Scan for the cell matching the given text and deliver its [x, y] coordinate at center. 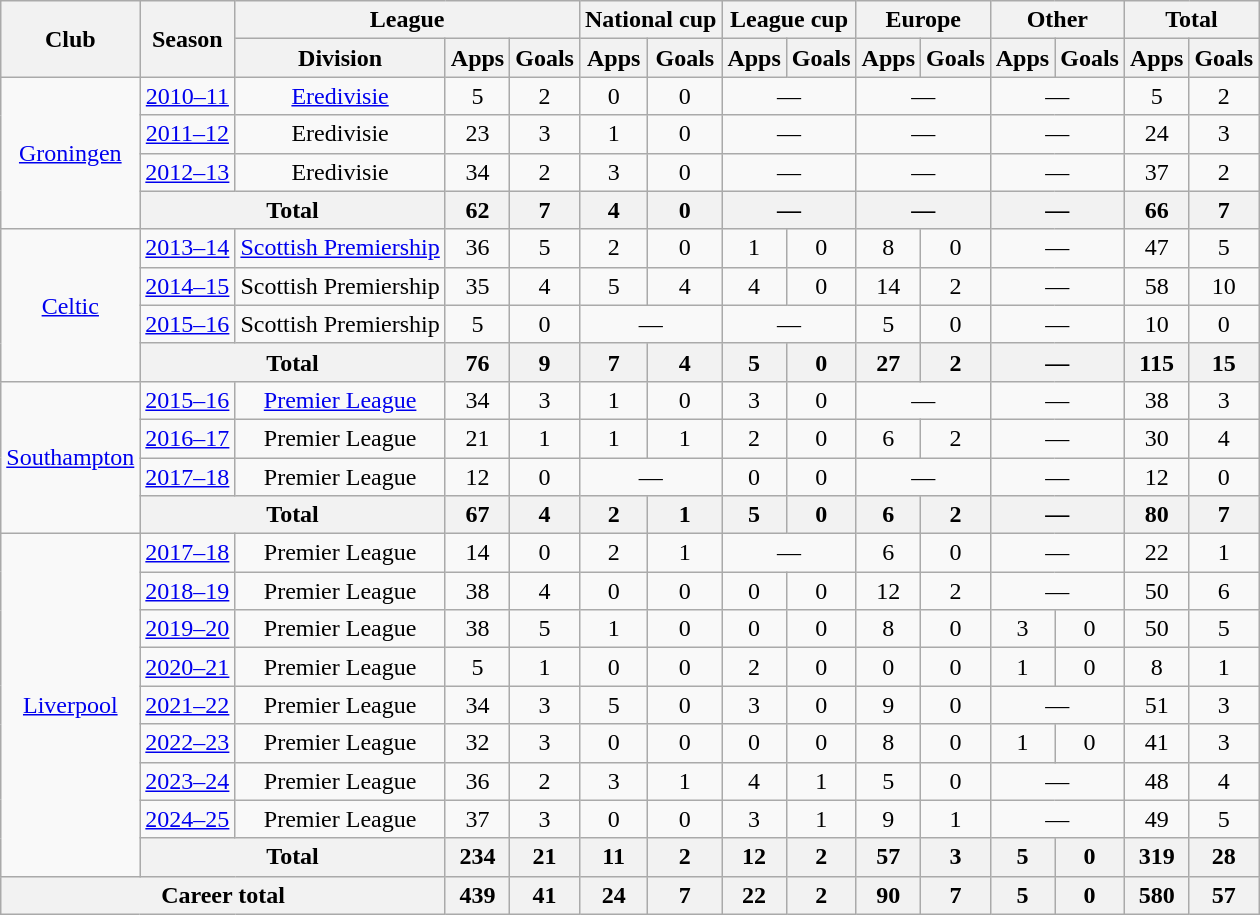
35 [477, 286]
90 [888, 895]
Season [188, 39]
66 [1156, 210]
2010–11 [188, 96]
2018–19 [188, 591]
Career total [224, 895]
2021–22 [188, 705]
Liverpool [70, 706]
80 [1156, 515]
League [408, 20]
27 [888, 362]
Europe [923, 20]
2023–24 [188, 781]
Celtic [70, 305]
2014–15 [188, 286]
11 [613, 857]
30 [1156, 438]
115 [1156, 362]
28 [1224, 857]
51 [1156, 705]
67 [477, 515]
76 [477, 362]
Other [1057, 20]
15 [1224, 362]
32 [477, 743]
2013–14 [188, 248]
Division [340, 58]
48 [1156, 781]
2016–17 [188, 438]
234 [477, 857]
Groningen [70, 153]
Club [70, 39]
2022–23 [188, 743]
49 [1156, 819]
319 [1156, 857]
580 [1156, 895]
Southampton [70, 457]
47 [1156, 248]
23 [477, 134]
League cup [789, 20]
439 [477, 895]
2019–20 [188, 629]
62 [477, 210]
2020–21 [188, 667]
58 [1156, 286]
National cup [650, 20]
2011–12 [188, 134]
2024–25 [188, 819]
2012–13 [188, 172]
